Extract the [X, Y] coordinate from the center of the cell holding the provided text.  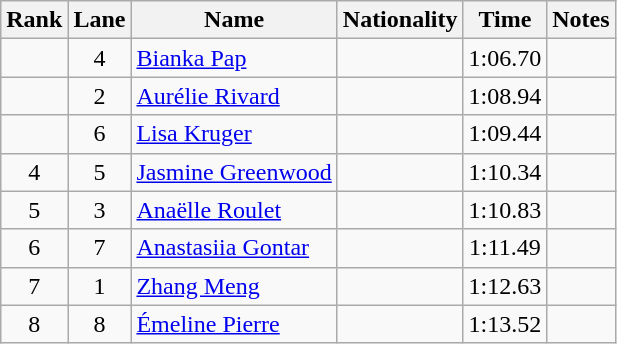
Zhang Meng [234, 286]
Émeline Pierre [234, 324]
1:06.70 [505, 58]
Time [505, 20]
Anaëlle Roulet [234, 210]
1:13.52 [505, 324]
1:10.34 [505, 172]
Nationality [400, 20]
Rank [34, 20]
Anastasiia Gontar [234, 248]
Name [234, 20]
1:08.94 [505, 96]
1 [100, 286]
1:10.83 [505, 210]
2 [100, 96]
Notes [581, 20]
Bianka Pap [234, 58]
1:09.44 [505, 134]
Lane [100, 20]
1:12.63 [505, 286]
Lisa Kruger [234, 134]
3 [100, 210]
Aurélie Rivard [234, 96]
Jasmine Greenwood [234, 172]
1:11.49 [505, 248]
